Capture the cell that displays the provided text and extract its (X, Y) central coordinate. 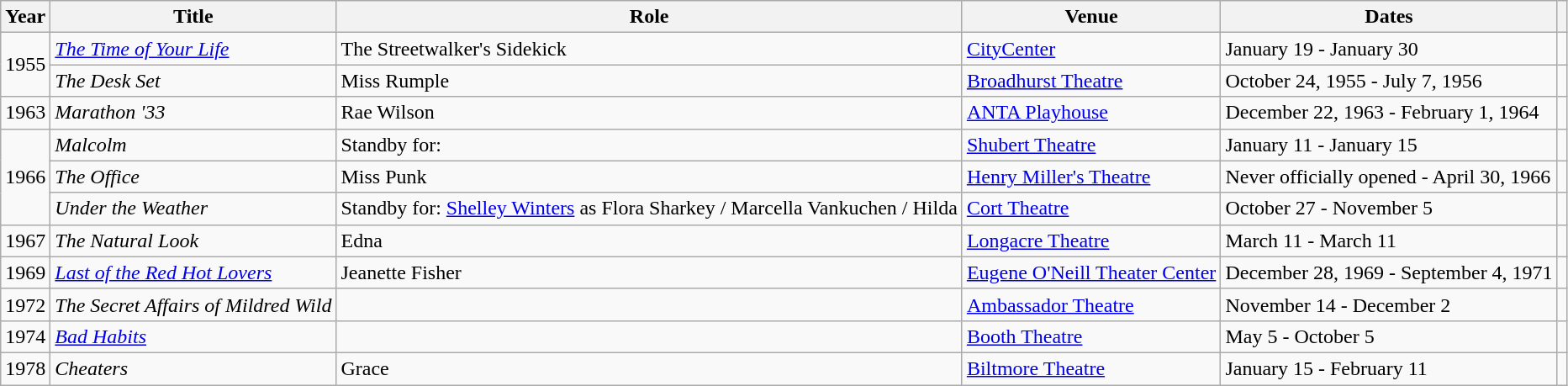
January 19 - January 30 (1389, 49)
January 11 - January 15 (1389, 145)
November 14 - December 2 (1389, 304)
1963 (25, 113)
Grace (649, 368)
Never officially opened - April 30, 1966 (1389, 177)
Cort Theatre (1091, 209)
The Time of Your Life (193, 49)
Longacre Theatre (1091, 241)
1972 (25, 304)
1974 (25, 336)
1955 (25, 65)
The Natural Look (193, 241)
Eugene O'Neill Theater Center (1091, 272)
1978 (25, 368)
The Secret Affairs of Mildred Wild (193, 304)
Role (649, 17)
December 22, 1963 - February 1, 1964 (1389, 113)
Standby for: Shelley Winters as Flora Sharkey / Marcella Vankuchen / Hilda (649, 209)
The Office (193, 177)
October 27 - November 5 (1389, 209)
1966 (25, 177)
ANTA Playhouse (1091, 113)
Rae Wilson (649, 113)
The Streetwalker's Sidekick (649, 49)
Year (25, 17)
Ambassador Theatre (1091, 304)
Miss Rumple (649, 81)
May 5 - October 5 (1389, 336)
March 11 - March 11 (1389, 241)
Standby for: (649, 145)
1969 (25, 272)
Title (193, 17)
Biltmore Theatre (1091, 368)
The Desk Set (193, 81)
Last of the Red Hot Lovers (193, 272)
Cheaters (193, 368)
1967 (25, 241)
Henry Miller's Theatre (1091, 177)
Bad Habits (193, 336)
Shubert Theatre (1091, 145)
October 24, 1955 - July 7, 1956 (1389, 81)
Miss Punk (649, 177)
Dates (1389, 17)
Jeanette Fisher (649, 272)
Venue (1091, 17)
Malcolm (193, 145)
Edna (649, 241)
December 28, 1969 - September 4, 1971 (1389, 272)
Under the Weather (193, 209)
Marathon '33 (193, 113)
Booth Theatre (1091, 336)
CityCenter (1091, 49)
Broadhurst Theatre (1091, 81)
January 15 - February 11 (1389, 368)
